Find where the given text appears and provide that cell's center as (x, y) coordinate. 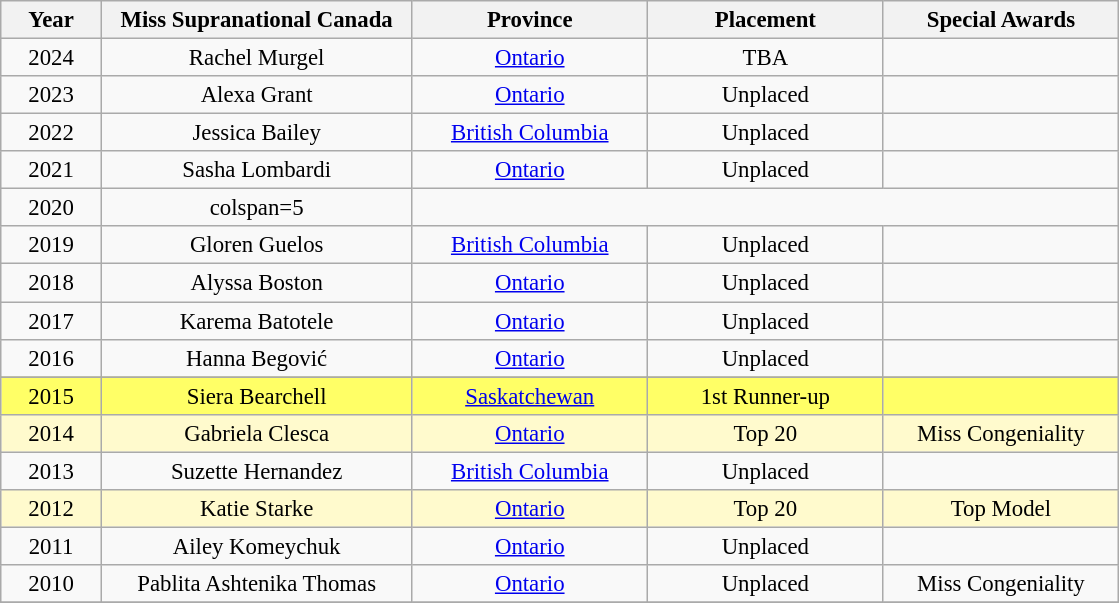
2017 (52, 321)
Gloren Guelos (256, 245)
Saskatchewan (530, 396)
2024 (52, 58)
2016 (52, 358)
Ailey Komeychuk (256, 546)
Year (52, 20)
Placement (766, 20)
2018 (52, 283)
2023 (52, 95)
Karema Batotele (256, 321)
1st Runner-up (766, 396)
Hanna Begović (256, 358)
Jessica Bailey (256, 133)
Top Model (1001, 509)
Sasha Lombardi (256, 170)
2021 (52, 170)
Pablita Ashtenika Thomas (256, 584)
Miss Supranational Canada (256, 20)
Alexa Grant (256, 95)
2010 (52, 584)
2020 (52, 208)
Katie Starke (256, 509)
Suzette Hernandez (256, 471)
2012 (52, 509)
Gabriela Clesca (256, 433)
Special Awards (1001, 20)
Alyssa Boston (256, 283)
Province (530, 20)
2019 (52, 245)
TBA (766, 58)
colspan=5 (256, 208)
2011 (52, 546)
2015 (52, 396)
2013 (52, 471)
2022 (52, 133)
Siera Bearchell (256, 396)
2014 (52, 433)
Rachel Murgel (256, 58)
